Provide the [x, y] coordinate of the cell's center where the given text is located.  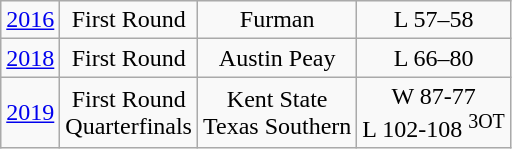
First Round Quarterfinals [129, 113]
W 87-77L 102-108 3OT [434, 113]
2018 [30, 58]
Austin Peay [276, 58]
2016 [30, 20]
Kent State Texas Southern [276, 113]
L 66–80 [434, 58]
Furman [276, 20]
2019 [30, 113]
L 57–58 [434, 20]
